For the text-containing cell, return its midpoint in [x, y] coordinate format. 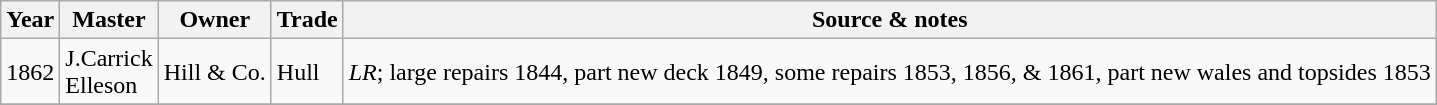
1862 [30, 72]
Master [109, 20]
Year [30, 20]
LR; large repairs 1844, part new deck 1849, some repairs 1853, 1856, & 1861, part new wales and topsides 1853 [890, 72]
Trade [307, 20]
Owner [214, 20]
J.CarrickElleson [109, 72]
Source & notes [890, 20]
Hull [307, 72]
Hill & Co. [214, 72]
